Provide the (X, Y) coordinate of the cell's center where the given text is located.  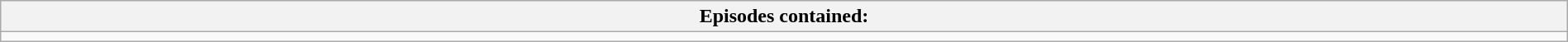
Episodes contained: (784, 16)
